Detect which cell encompasses the target text, then output its [x, y] center coordinate. 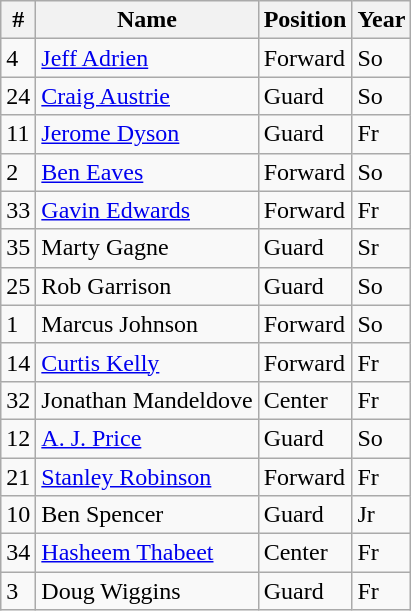
Craig Austrie [147, 96]
Year [382, 20]
Stanley Robinson [147, 477]
3 [18, 591]
Jonathan Mandeldove [147, 400]
A. J. Price [147, 438]
32 [18, 400]
Position [305, 20]
Marcus Johnson [147, 324]
Ben Eaves [147, 172]
10 [18, 515]
4 [18, 58]
21 [18, 477]
Jerome Dyson [147, 134]
Curtis Kelly [147, 362]
14 [18, 362]
33 [18, 210]
25 [18, 286]
11 [18, 134]
1 [18, 324]
Jeff Adrien [147, 58]
Name [147, 20]
2 [18, 172]
34 [18, 553]
Gavin Edwards [147, 210]
Ben Spencer [147, 515]
Doug Wiggins [147, 591]
12 [18, 438]
# [18, 20]
Sr [382, 248]
35 [18, 248]
Marty Gagne [147, 248]
Jr [382, 515]
Hasheem Thabeet [147, 553]
Rob Garrison [147, 286]
24 [18, 96]
